Scan for the cell matching the given text and deliver its (x, y) coordinate at center. 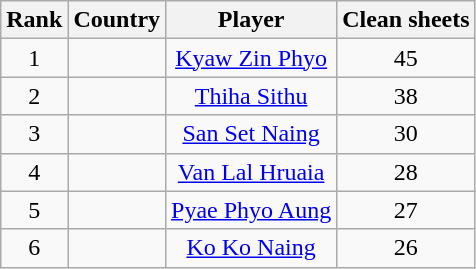
Van Lal Hruaia (252, 172)
Clean sheets (406, 20)
5 (34, 210)
Player (252, 20)
45 (406, 58)
26 (406, 248)
Thiha Sithu (252, 96)
1 (34, 58)
6 (34, 248)
Ko Ko Naing (252, 248)
28 (406, 172)
Rank (34, 20)
Kyaw Zin Phyo (252, 58)
Pyae Phyo Aung (252, 210)
Country (117, 20)
San Set Naing (252, 134)
30 (406, 134)
3 (34, 134)
2 (34, 96)
27 (406, 210)
4 (34, 172)
38 (406, 96)
